Capture the cell that displays the provided text and extract its (x, y) central coordinate. 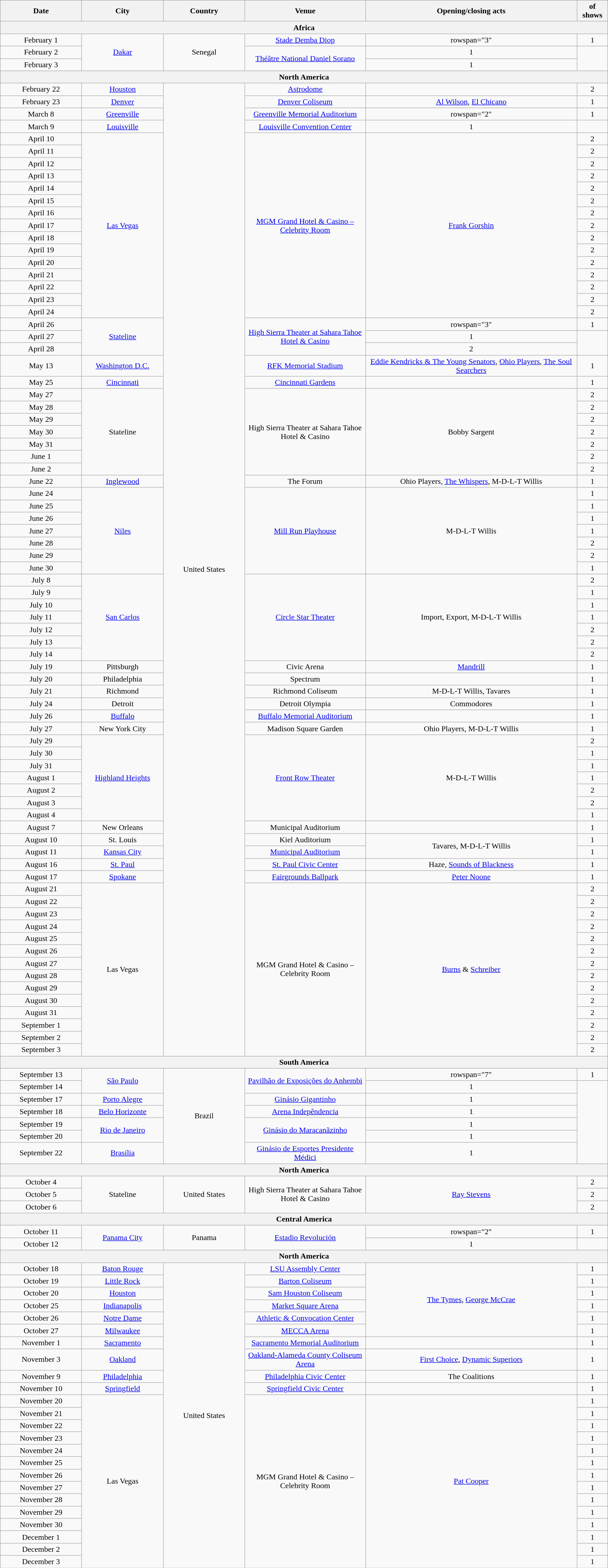
December 2 (41, 1549)
October 26 (41, 1318)
Buffalo (123, 716)
rowspan="7" (471, 1074)
November 26 (41, 1475)
December 1 (41, 1537)
Senegal (204, 52)
April 17 (41, 225)
Dakar (123, 52)
October 18 (41, 1269)
Brasília (123, 1153)
Pittsburgh (123, 667)
September 1 (41, 1025)
April 20 (41, 262)
November 25 (41, 1463)
Notre Dame (123, 1318)
November 23 (41, 1438)
June 27 (41, 531)
Africa (304, 28)
July 29 (41, 741)
August 23 (41, 914)
July 30 (41, 753)
November 21 (41, 1413)
October 27 (41, 1330)
November 20 (41, 1401)
November 28 (41, 1500)
St. Paul Civic Center (305, 864)
Panama (204, 1238)
June 25 (41, 506)
Ginásio de Esportes Presidente Médici (305, 1153)
Springfield Civic Center (305, 1389)
Opening/closing acts (471, 11)
July 11 (41, 617)
February 3 (41, 65)
Burns & Schreiber (471, 970)
May 29 (41, 420)
Baton Rouge (123, 1269)
Milwaukee (123, 1330)
Pat Cooper (471, 1481)
New Orleans (123, 827)
August 7 (41, 827)
April 21 (41, 275)
September 20 (41, 1136)
November 30 (41, 1524)
April 18 (41, 238)
Sam Houston Coliseum (305, 1293)
Circle Star Theater (305, 617)
Country (204, 11)
San Carlos (123, 617)
August 22 (41, 901)
Brazil (204, 1116)
Fairgrounds Ballpark (305, 877)
July 12 (41, 630)
Louisville (123, 126)
Inglewood (123, 481)
April 24 (41, 312)
Little Rock (123, 1281)
Cincinnati (123, 383)
The Forum (305, 481)
Athletic & Convocation Center (305, 1318)
August 31 (41, 1013)
September 14 (41, 1087)
Richmond (123, 691)
Ginásio Gigantinho (305, 1099)
Frank Gorshin (471, 225)
August 29 (41, 988)
The Tymes, George McCrae (471, 1299)
Cincinnati Gardens (305, 383)
August 25 (41, 938)
Astrodome (305, 89)
City (123, 11)
July 31 (41, 765)
Tavares, M-D-L-T Willis (471, 846)
June 2 (41, 469)
July 26 (41, 716)
Spectrum (305, 679)
August 24 (41, 926)
April 14 (41, 188)
April 22 (41, 287)
November 10 (41, 1389)
Philadelphia Civic Center (305, 1376)
September 3 (41, 1050)
November 29 (41, 1512)
June 28 (41, 543)
August 28 (41, 976)
Théâtre National Daniel Sorano (305, 58)
Mandrill (471, 667)
MECCA Arena (305, 1330)
Richmond Coliseum (305, 691)
Louisville Convention Center (305, 126)
June 24 (41, 494)
August 10 (41, 840)
M-D-L-T Willis, Tavares (471, 691)
Haze, Sounds of Blackness (471, 864)
October 19 (41, 1281)
Ohio Players, The Whispers, M-D-L-T Willis (471, 481)
Mill Run Playhouse (305, 531)
February 22 (41, 89)
RFK Memorial Stadium (305, 366)
Detroit (123, 704)
November 27 (41, 1487)
May 31 (41, 444)
Porto Alegre (123, 1099)
August 2 (41, 790)
March 9 (41, 126)
September 18 (41, 1111)
August 4 (41, 815)
April 13 (41, 176)
Buffalo Memorial Auditorium (305, 716)
of shows (592, 11)
September 2 (41, 1037)
Kansas City (123, 852)
Commodores (471, 704)
Eddie Kendricks & The Young Senators, Ohio Players, The Soul Searchers (471, 366)
May 28 (41, 407)
July 14 (41, 654)
April 27 (41, 336)
April 19 (41, 250)
August 3 (41, 803)
April 16 (41, 213)
Madison Square Garden (305, 728)
Sacramento (123, 1343)
São Paulo (123, 1081)
The Coalitions (471, 1376)
August 27 (41, 963)
Greenville Memorial Auditorium (305, 114)
October 11 (41, 1232)
November 3 (41, 1359)
August 11 (41, 852)
April 10 (41, 139)
Peter Noone (471, 877)
July 9 (41, 593)
Market Square Arena (305, 1306)
February 1 (41, 40)
July 24 (41, 704)
July 8 (41, 580)
Ginásio do Maracanãzinho (305, 1130)
Bobby Sargent (471, 432)
Sacramento Memorial Auditorium (305, 1343)
St. Paul (123, 864)
September 13 (41, 1074)
September 22 (41, 1153)
June 26 (41, 518)
June 30 (41, 568)
November 22 (41, 1426)
Ohio Players, M-D-L-T Willis (471, 728)
New York City (123, 728)
June 29 (41, 555)
Estadio Revolución (305, 1238)
Panama City (123, 1238)
July 20 (41, 679)
July 10 (41, 605)
April 12 (41, 163)
First Choice, Dynamic Superiors (471, 1359)
April 15 (41, 201)
Greenville (123, 114)
Import, Export, M-D-L-T Willis (471, 617)
Al Wilson, El Chicano (471, 102)
South America (304, 1062)
Detroit Olympia (305, 704)
October 25 (41, 1306)
June 1 (41, 457)
November 24 (41, 1450)
September 17 (41, 1099)
March 8 (41, 114)
July 13 (41, 642)
December 3 (41, 1562)
Niles (123, 531)
July 21 (41, 691)
Date (41, 11)
August 21 (41, 889)
August 26 (41, 951)
Kiel Auditorium (305, 840)
April 11 (41, 151)
Oakland (123, 1359)
Highland Heights (123, 778)
Front Row Theater (305, 778)
Barton Coliseum (305, 1281)
August 16 (41, 864)
July 27 (41, 728)
February 23 (41, 102)
November 1 (41, 1343)
Springfield (123, 1389)
Ray Stevens (471, 1195)
February 2 (41, 52)
Spokane (123, 877)
St. Louis (123, 840)
Stade Demba Diop (305, 40)
May 25 (41, 383)
Indianapolis (123, 1306)
Rio de Janeiro (123, 1130)
August 30 (41, 1000)
Denver Coliseum (305, 102)
October 5 (41, 1195)
Venue (305, 11)
October 4 (41, 1182)
LSU Assembly Center (305, 1269)
November 9 (41, 1376)
October 6 (41, 1207)
August 1 (41, 778)
July 19 (41, 667)
September 19 (41, 1124)
Arena Indepêndencia (305, 1111)
August 17 (41, 877)
Denver (123, 102)
Civic Arena (305, 667)
April 28 (41, 349)
Oakland-Alameda County Coliseum Arena (305, 1359)
Belo Horizonte (123, 1111)
October 20 (41, 1293)
April 26 (41, 324)
Pavilhão de Exposições do Anhembi (305, 1081)
May 13 (41, 366)
Central America (304, 1219)
Washington D.C. (123, 366)
April 23 (41, 299)
May 27 (41, 395)
May 30 (41, 432)
October 12 (41, 1244)
June 22 (41, 481)
